Locate the cell with the specified text and output its (X, Y) center coordinate. 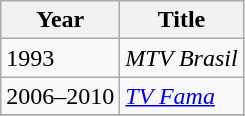
TV Fama (182, 96)
2006–2010 (60, 96)
MTV Brasil (182, 58)
Title (182, 20)
1993 (60, 58)
Year (60, 20)
